Extract the [x, y] coordinate from the center of the cell holding the provided text.  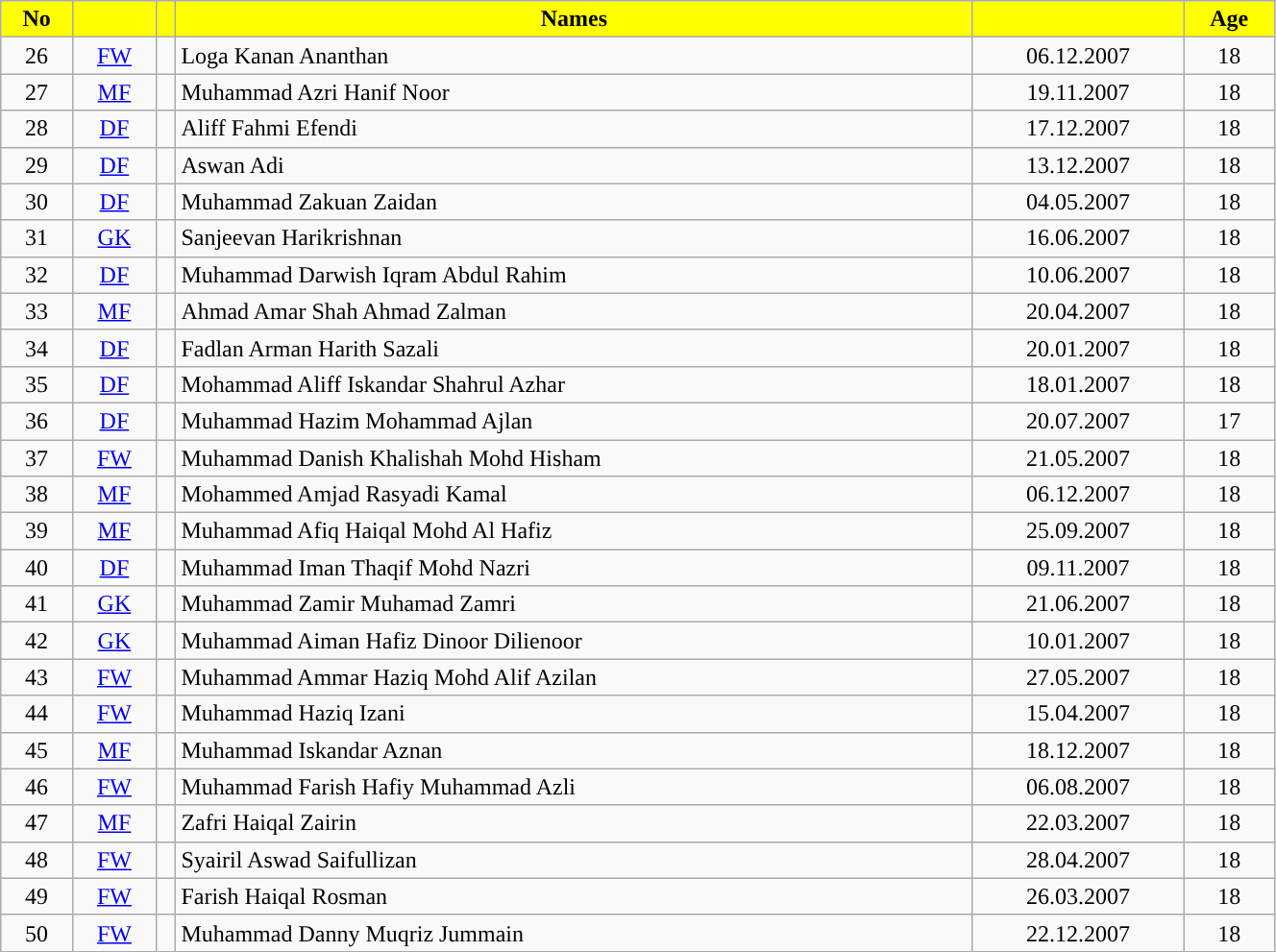
Muhammad Zamir Muhamad Zamri [575, 604]
40 [37, 568]
48 [37, 860]
10.06.2007 [1078, 275]
29 [37, 165]
28.04.2007 [1078, 860]
18.12.2007 [1078, 750]
25.09.2007 [1078, 531]
49 [37, 896]
47 [37, 823]
32 [37, 275]
10.01.2007 [1078, 641]
Loga Kanan Ananthan [575, 56]
Ahmad Amar Shah Ahmad Zalman [575, 311]
33 [37, 311]
26.03.2007 [1078, 896]
16.06.2007 [1078, 238]
Muhammad Afiq Haiqal Mohd Al Hafiz [575, 531]
Sanjeevan Harikrishnan [575, 238]
13.12.2007 [1078, 165]
Muhammad Hazim Mohammad Ajlan [575, 421]
50 [37, 933]
41 [37, 604]
28 [37, 129]
Muhammad Iskandar Aznan [575, 750]
44 [37, 714]
Muhammad Ammar Haziq Mohd Alif Azilan [575, 677]
21.06.2007 [1078, 604]
22.12.2007 [1078, 933]
27 [37, 92]
Muhammad Darwish Iqram Abdul Rahim [575, 275]
06.08.2007 [1078, 787]
Mohammed Amjad Rasyadi Kamal [575, 495]
Age [1229, 19]
36 [37, 421]
26 [37, 56]
04.05.2007 [1078, 202]
Zafri Haiqal Zairin [575, 823]
42 [37, 641]
Muhammad Haziq Izani [575, 714]
Muhammad Farish Hafiy Muhammad Azli [575, 787]
18.01.2007 [1078, 384]
Fadlan Arman Harith Sazali [575, 348]
43 [37, 677]
45 [37, 750]
Mohammad Aliff Iskandar Shahrul Azhar [575, 384]
Muhammad Danish Khalishah Mohd Hisham [575, 458]
46 [37, 787]
Names [575, 19]
39 [37, 531]
Muhammad Zakuan Zaidan [575, 202]
38 [37, 495]
Muhammad Iman Thaqif Mohd Nazri [575, 568]
22.03.2007 [1078, 823]
30 [37, 202]
Farish Haiqal Rosman [575, 896]
17.12.2007 [1078, 129]
37 [37, 458]
Aswan Adi [575, 165]
Muhammad Danny Muqriz Jummain [575, 933]
20.04.2007 [1078, 311]
20.01.2007 [1078, 348]
35 [37, 384]
27.05.2007 [1078, 677]
15.04.2007 [1078, 714]
Aliff Fahmi Efendi [575, 129]
20.07.2007 [1078, 421]
31 [37, 238]
Muhammad Azri Hanif Noor [575, 92]
No [37, 19]
21.05.2007 [1078, 458]
Syairil Aswad Saifullizan [575, 860]
34 [37, 348]
19.11.2007 [1078, 92]
09.11.2007 [1078, 568]
17 [1229, 421]
Muhammad Aiman Hafiz Dinoor Dilienoor [575, 641]
